Capture the cell that displays the provided text and extract its (X, Y) central coordinate. 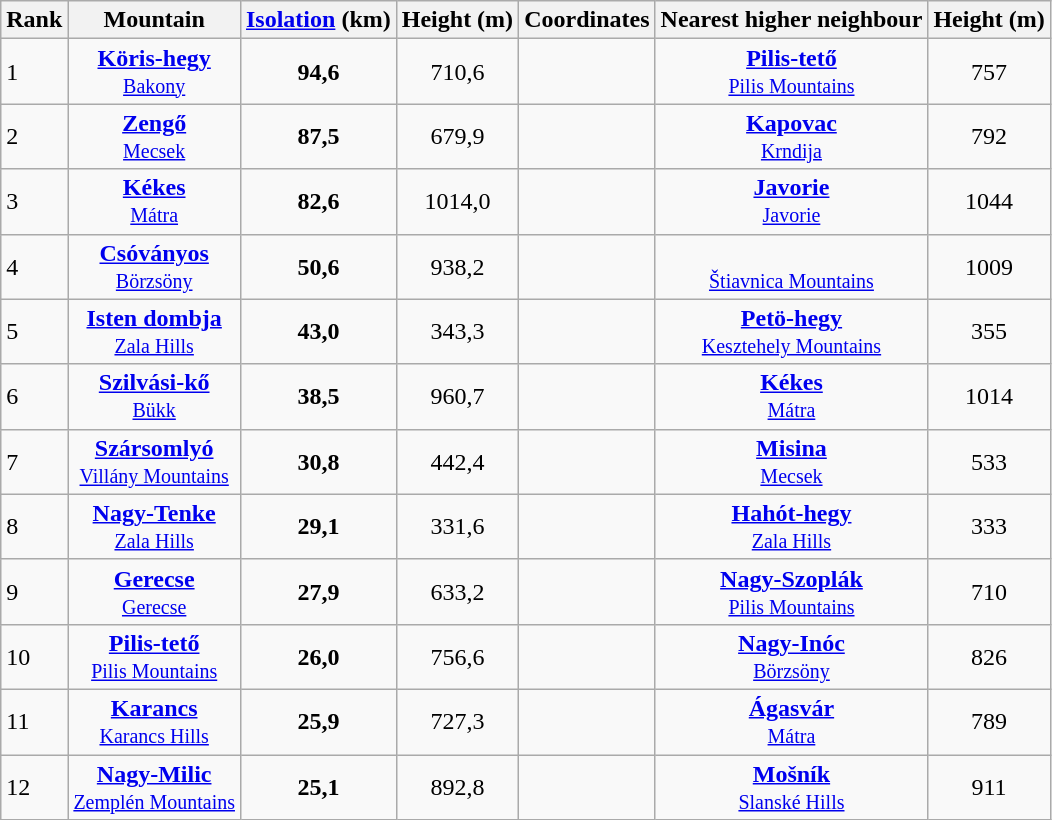
960,7 (457, 396)
727,3 (457, 722)
Köris-hegyBakony (154, 72)
Coordinates (587, 20)
756,6 (457, 656)
892,8 (457, 786)
11 (34, 722)
38,5 (318, 396)
7 (34, 462)
10 (34, 656)
50,6 (318, 266)
ZengőMecsek (154, 136)
533 (989, 462)
Nagy-TenkeZala Hills (154, 526)
757 (989, 72)
2 (34, 136)
792 (989, 136)
8 (34, 526)
CsóványosBörzsöny (154, 266)
331,6 (457, 526)
1014,0 (457, 202)
333 (989, 526)
30,8 (318, 462)
355 (989, 332)
Kapovac Krndija (792, 136)
789 (989, 722)
29,1 (318, 526)
MisinaMecsek (792, 462)
25,1 (318, 786)
Szilvási-kőBükk (154, 396)
JavorieJavorie (792, 202)
SzársomlyóVillány Mountains (154, 462)
26,0 (318, 656)
12 (34, 786)
27,9 (318, 592)
Nearest higher neighbour (792, 20)
9 (34, 592)
633,2 (457, 592)
GerecseGerecse (154, 592)
Hahót-hegyZala Hills (792, 526)
Nagy-MilicZemplén Mountains (154, 786)
3 (34, 202)
1 (34, 72)
938,2 (457, 266)
87,5 (318, 136)
1044 (989, 202)
442,4 (457, 462)
Isolation (km) (318, 20)
5 (34, 332)
Petö-hegyKesztehely Mountains (792, 332)
826 (989, 656)
679,9 (457, 136)
710 (989, 592)
6 (34, 396)
Rank (34, 20)
82,6 (318, 202)
MošníkSlanské Hills (792, 786)
1014 (989, 396)
Nagy-SzoplákPilis Mountains (792, 592)
Isten dombjaZala Hills (154, 332)
Nagy-InócBörzsöny (792, 656)
4 (34, 266)
25,9 (318, 722)
94,6 (318, 72)
KarancsKarancs Hills (154, 722)
Mountain (154, 20)
911 (989, 786)
710,6 (457, 72)
Štiavnica Mountains (792, 266)
1009 (989, 266)
43,0 (318, 332)
343,3 (457, 332)
ÁgasvárMátra (792, 722)
